From the cell containing the given text, extract its center point as (X, Y) coordinate. 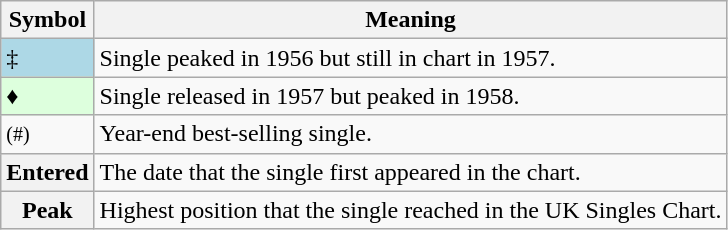
Entered (48, 172)
The date that the single first appeared in the chart. (410, 172)
Single released in 1957 but peaked in 1958. (410, 96)
(#) (48, 134)
Highest position that the single reached in the UK Singles Chart. (410, 210)
Peak (48, 210)
‡ (48, 58)
Symbol (48, 20)
♦ (48, 96)
Single peaked in 1956 but still in chart in 1957. (410, 58)
Year-end best-selling single. (410, 134)
Meaning (410, 20)
